Return (X, Y) of the center of cell containing provided text 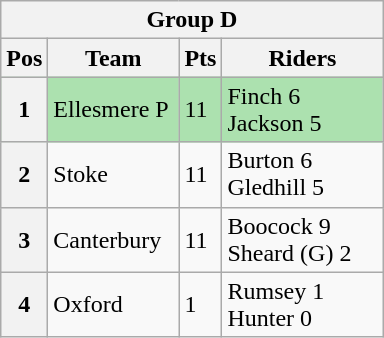
Oxford (114, 304)
Pts (200, 58)
Finch 6Jackson 5 (302, 110)
Boocock 9Sheard (G) 2 (302, 240)
Stoke (114, 174)
Ellesmere P (114, 110)
Team (114, 58)
Riders (302, 58)
4 (24, 304)
Group D (192, 20)
Burton 6Gledhill 5 (302, 174)
3 (24, 240)
Pos (24, 58)
2 (24, 174)
Rumsey 1Hunter 0 (302, 304)
Canterbury (114, 240)
